Locate the cell with the specified text and output its (x, y) center coordinate. 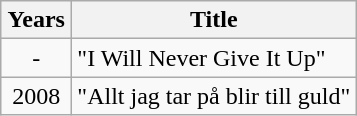
- (36, 58)
2008 (36, 96)
Title (214, 20)
Years (36, 20)
"Allt jag tar på blir till guld" (214, 96)
"I Will Never Give It Up" (214, 58)
